Find where the given text appears and provide that cell's center as (x, y) coordinate. 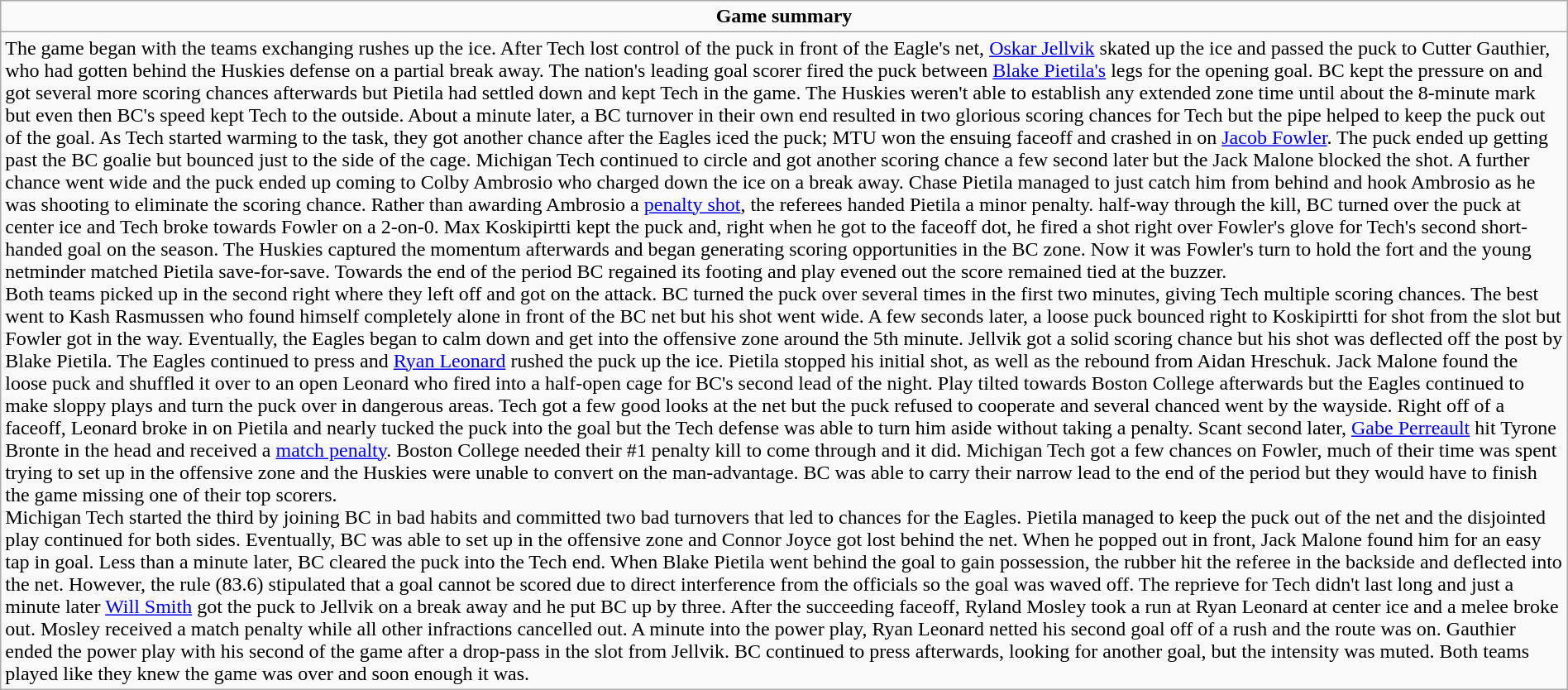
Game summary (784, 17)
